Provide the (X, Y) coordinate of the cell's center where the given text is located.  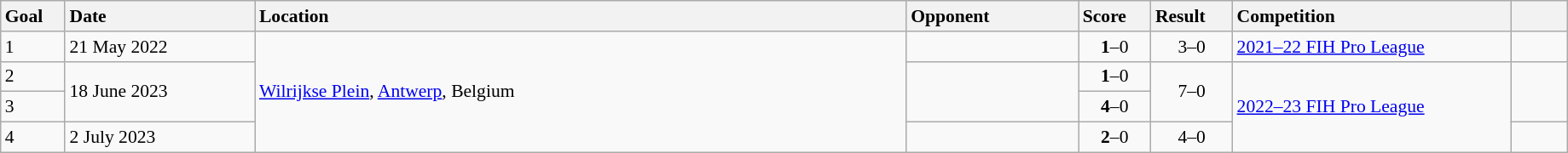
Opponent (992, 16)
7–0 (1192, 92)
2022–23 FIH Pro League (1373, 107)
1 (33, 47)
2 July 2023 (159, 138)
18 June 2023 (159, 92)
Competition (1373, 16)
Date (159, 16)
2–0 (1115, 138)
2021–22 FIH Pro League (1373, 47)
Score (1115, 16)
4 (33, 138)
2 (33, 76)
Goal (33, 16)
Wilrijkse Plein, Antwerp, Belgium (581, 92)
Result (1192, 16)
3 (33, 107)
Location (581, 16)
21 May 2022 (159, 47)
3–0 (1192, 47)
